Extract the (X, Y) coordinate from the center of the cell holding the provided text.  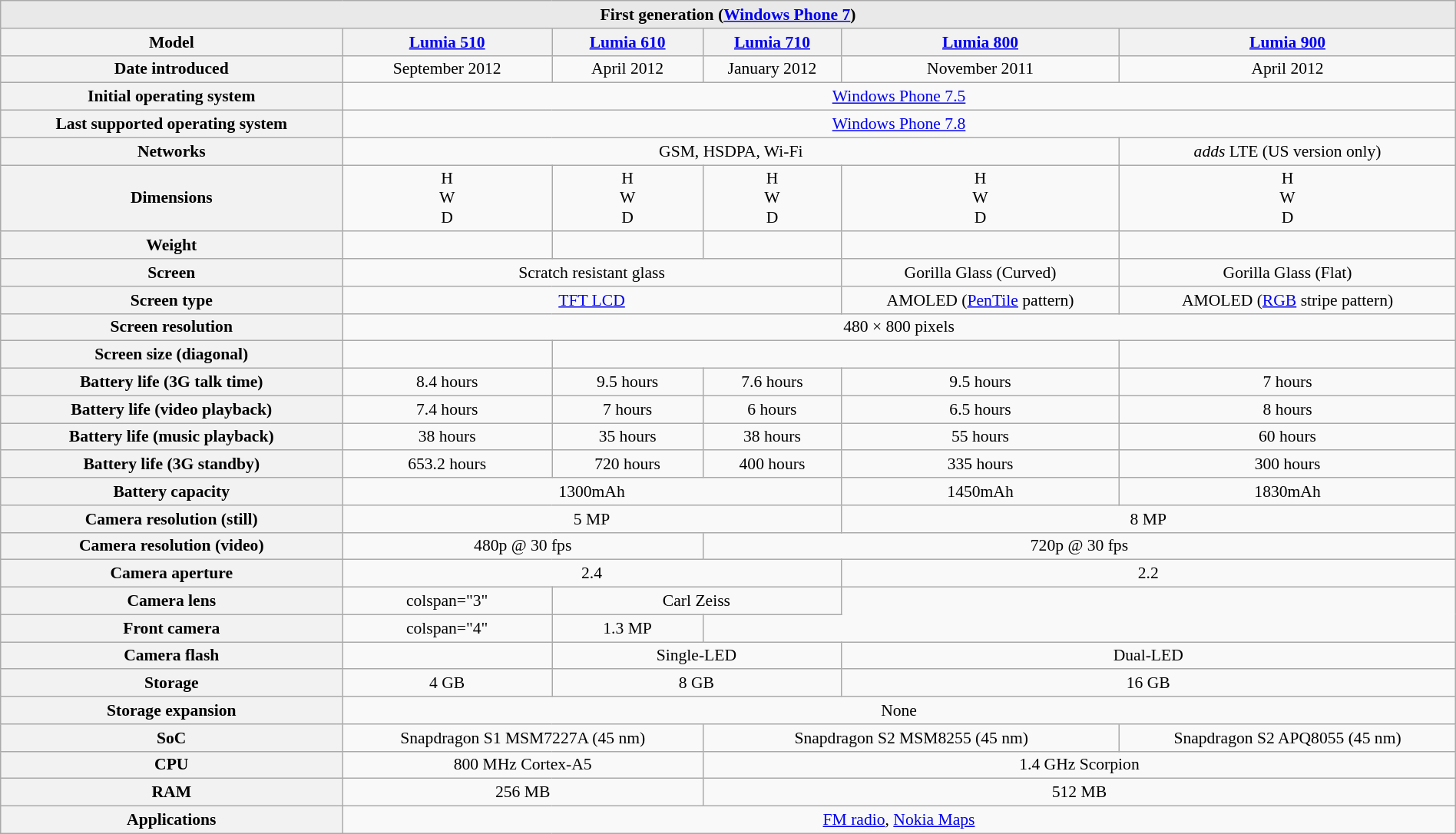
8 MP (1148, 519)
Lumia 510 (447, 42)
Windows Phone 7.8 (898, 124)
Lumia 900 (1287, 42)
1450mAh (980, 491)
8 GB (697, 683)
November 2011 (980, 69)
FM radio, Nokia Maps (898, 820)
8 hours (1287, 409)
Screen type (172, 300)
Screen size (diagonal) (172, 355)
800 MHz Cortex-A5 (523, 765)
GSM, HSDPA, Wi-Fi (731, 151)
Storage (172, 683)
adds LTE (US version only) (1287, 151)
Screen (172, 273)
8.4 hours (447, 382)
Snapdragon S1 MSM7227A (45 nm) (523, 738)
Lumia 800 (980, 42)
Model (172, 42)
720p @ 30 fps (1080, 546)
16 GB (1148, 683)
512 MB (1080, 793)
6.5 hours (980, 409)
Networks (172, 151)
Front camera (172, 628)
7.4 hours (447, 409)
1.3 MP (628, 628)
Gorilla Glass (Curved) (980, 273)
September 2012 (447, 69)
653.2 hours (447, 465)
TFT LCD (591, 300)
Carl Zeiss (697, 601)
1.4 GHz Scorpion (1080, 765)
Snapdragon S2 MSM8255 (45 nm) (912, 738)
SoC (172, 738)
400 hours (773, 465)
Camera resolution (still) (172, 519)
colspan="4" (447, 628)
AMOLED (PenTile pattern) (980, 300)
Lumia 710 (773, 42)
Lumia 610 (628, 42)
Battery life (3G talk time) (172, 382)
Screen resolution (172, 327)
First generation (Windows Phone 7) (728, 15)
Dimensions (172, 198)
1300mAh (591, 491)
Camera lens (172, 601)
2.2 (1148, 574)
Battery life (3G standby) (172, 465)
Battery capacity (172, 491)
Weight (172, 246)
Single-LED (697, 656)
AMOLED (RGB stripe pattern) (1287, 300)
Windows Phone 7.5 (898, 97)
35 hours (628, 437)
480p @ 30 fps (523, 546)
CPU (172, 765)
Camera resolution (video) (172, 546)
256 MB (523, 793)
Gorilla Glass (Flat) (1287, 273)
Camera flash (172, 656)
Battery life (music playback) (172, 437)
Snapdragon S2 APQ8055 (45 nm) (1287, 738)
colspan="3" (447, 601)
Storage expansion (172, 710)
Initial operating system (172, 97)
60 hours (1287, 437)
2.4 (591, 574)
480 × 800 pixels (898, 327)
Scratch resistant glass (591, 273)
300 hours (1287, 465)
Dual-LED (1148, 656)
Applications (172, 820)
Battery life (video playback) (172, 409)
RAM (172, 793)
6 hours (773, 409)
Camera aperture (172, 574)
Last supported operating system (172, 124)
7.6 hours (773, 382)
5 MP (591, 519)
4 GB (447, 683)
55 hours (980, 437)
335 hours (980, 465)
1830mAh (1287, 491)
January 2012 (773, 69)
Date introduced (172, 69)
None (898, 710)
720 hours (628, 465)
